Return the (X, Y) coordinate for the center point of the cell that contains the specified text.  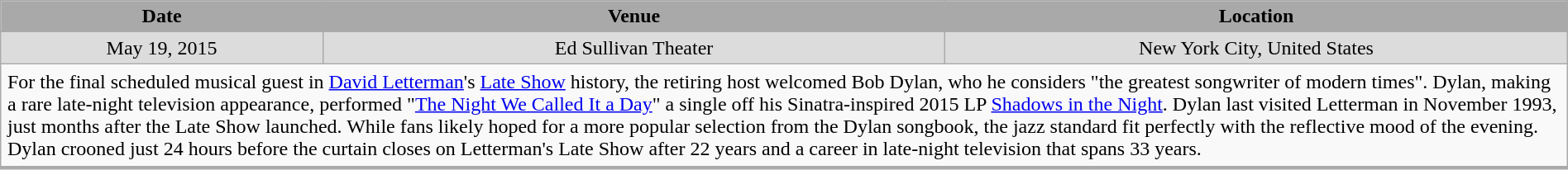
May 19, 2015 (162, 48)
Venue (633, 17)
Date (162, 17)
Location (1256, 17)
New York City, United States (1256, 48)
Ed Sullivan Theater (633, 48)
